Extract the [x, y] coordinate from the center of the cell holding the provided text.  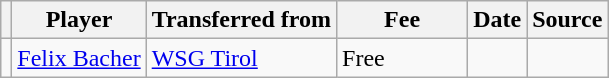
Source [568, 20]
Free [402, 58]
Date [498, 20]
WSG Tirol [241, 58]
Fee [402, 20]
Transferred from [241, 20]
Player [79, 20]
Felix Bacher [79, 58]
